Scan for the cell matching the given text and deliver its (X, Y) coordinate at center. 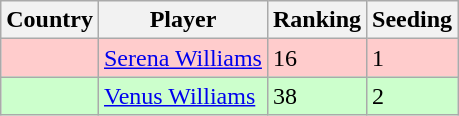
2 (412, 96)
Ranking (316, 20)
Seeding (412, 20)
16 (316, 58)
Country (50, 20)
1 (412, 58)
Venus Williams (182, 96)
Serena Williams (182, 58)
38 (316, 96)
Player (182, 20)
